Find where the given text appears and provide that cell's center as [x, y] coordinate. 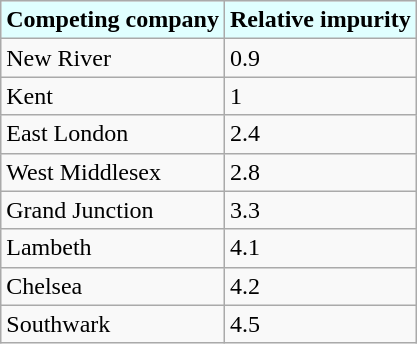
Southwark [113, 324]
Relative impurity [320, 20]
2.4 [320, 134]
3.3 [320, 210]
Competing company [113, 20]
4.2 [320, 286]
4.5 [320, 324]
East London [113, 134]
4.1 [320, 248]
1 [320, 96]
Lambeth [113, 248]
West Middlesex [113, 172]
Grand Junction [113, 210]
2.8 [320, 172]
0.9 [320, 58]
New River [113, 58]
Chelsea [113, 286]
Kent [113, 96]
